Scan for the cell matching the given text and deliver its (x, y) coordinate at center. 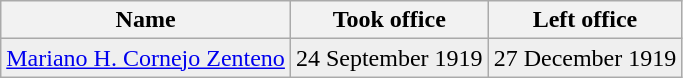
27 December 1919 (585, 58)
Mariano H. Cornejo Zenteno (146, 58)
Name (146, 20)
Took office (389, 20)
24 September 1919 (389, 58)
Left office (585, 20)
